Extract the (X, Y) coordinate from the center of the cell holding the provided text.  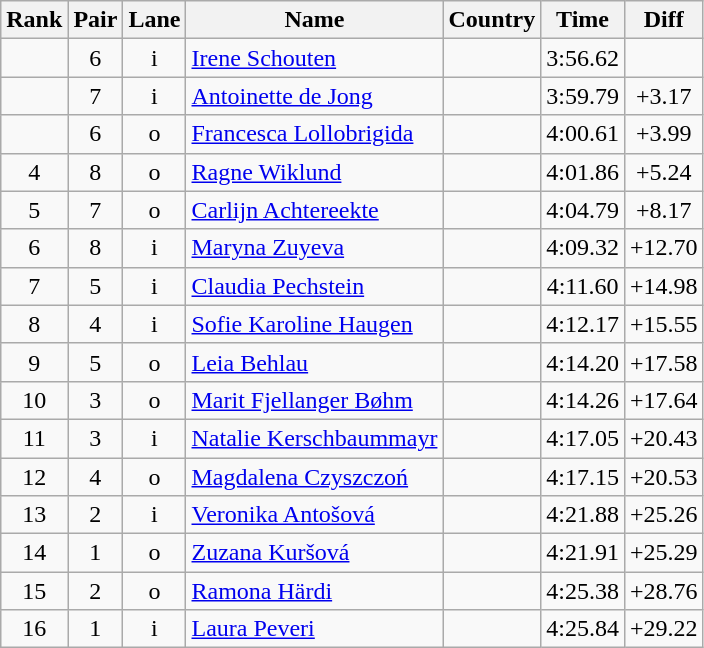
Maryna Zuyeva (314, 248)
15 (34, 591)
4:17.15 (583, 477)
4:14.26 (583, 400)
4:17.05 (583, 438)
Antoinette de Jong (314, 96)
4:14.20 (583, 362)
+17.58 (664, 362)
4:25.84 (583, 629)
+12.70 (664, 248)
+14.98 (664, 286)
Claudia Pechstein (314, 286)
11 (34, 438)
4:04.79 (583, 210)
Pair (96, 20)
Leia Behlau (314, 362)
+25.26 (664, 515)
14 (34, 553)
10 (34, 400)
4:00.61 (583, 134)
4:11.60 (583, 286)
+29.22 (664, 629)
4:01.86 (583, 172)
+15.55 (664, 324)
+5.24 (664, 172)
12 (34, 477)
4:25.38 (583, 591)
4:12.17 (583, 324)
Diff (664, 20)
Marit Fjellanger Bøhm (314, 400)
+3.99 (664, 134)
3:56.62 (583, 58)
Veronika Antošová (314, 515)
Magdalena Czyszczoń (314, 477)
9 (34, 362)
+17.64 (664, 400)
Zuzana Kuršová (314, 553)
+20.43 (664, 438)
13 (34, 515)
3:59.79 (583, 96)
16 (34, 629)
Country (492, 20)
Ramona Härdi (314, 591)
4:09.32 (583, 248)
Irene Schouten (314, 58)
Francesca Lollobrigida (314, 134)
Rank (34, 20)
Carlijn Achtereekte (314, 210)
+25.29 (664, 553)
Laura Peveri (314, 629)
4:21.88 (583, 515)
Name (314, 20)
+20.53 (664, 477)
+3.17 (664, 96)
Natalie Kerschbaummayr (314, 438)
Time (583, 20)
+8.17 (664, 210)
Ragne Wiklund (314, 172)
Lane (154, 20)
+28.76 (664, 591)
Sofie Karoline Haugen (314, 324)
4:21.91 (583, 553)
